For the text-containing cell, return its midpoint in [x, y] coordinate format. 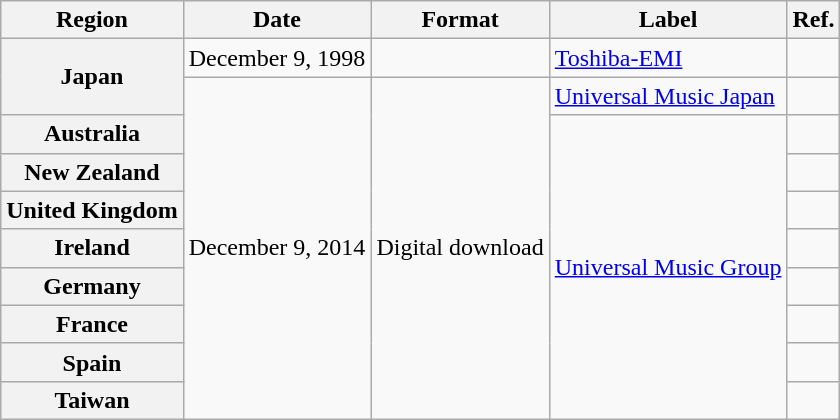
Region [92, 20]
Australia [92, 134]
Toshiba-EMI [668, 58]
France [92, 324]
Germany [92, 286]
December 9, 1998 [277, 58]
Taiwan [92, 400]
Label [668, 20]
New Zealand [92, 172]
Universal Music Group [668, 267]
Digital download [460, 248]
Spain [92, 362]
Ref. [814, 20]
Japan [92, 77]
Universal Music Japan [668, 96]
Ireland [92, 248]
Date [277, 20]
United Kingdom [92, 210]
Format [460, 20]
December 9, 2014 [277, 248]
